For the text-containing cell, return its midpoint in [X, Y] coordinate format. 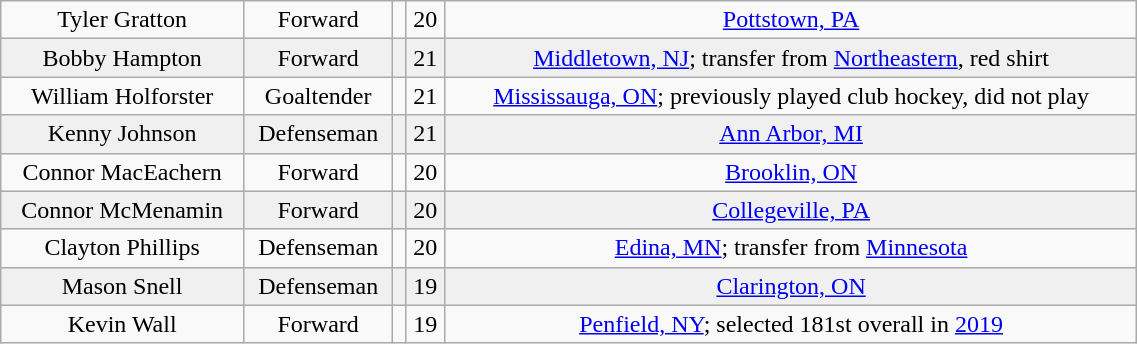
Clayton Phillips [122, 248]
Goaltender [318, 96]
Pottstown, PA [791, 20]
Brooklin, ON [791, 172]
Mississauga, ON; previously played club hockey, did not play [791, 96]
Tyler Gratton [122, 20]
Edina, MN; transfer from Minnesota [791, 248]
Kenny Johnson [122, 134]
Penfield, NY; selected 181st overall in 2019 [791, 324]
Connor McMenamin [122, 210]
William Holforster [122, 96]
Ann Arbor, MI [791, 134]
Bobby Hampton [122, 58]
Connor MacEachern [122, 172]
Kevin Wall [122, 324]
Collegeville, PA [791, 210]
Middletown, NJ; transfer from Northeastern, red shirt [791, 58]
Clarington, ON [791, 286]
Mason Snell [122, 286]
